Provide the [x, y] coordinate of the cell's center where the given text is located.  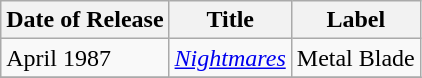
April 1987 [85, 58]
Metal Blade [356, 58]
Date of Release [85, 20]
Title [230, 20]
Label [356, 20]
Nightmares [230, 58]
